Pinpoint the cell where the given text exists, returning its [x, y] midpoint coordinate. 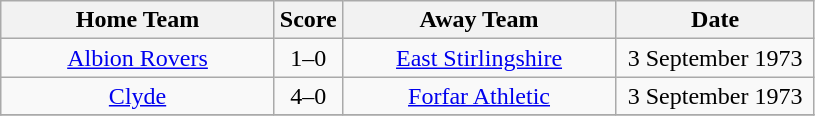
Forfar Athletic [479, 96]
1–0 [308, 58]
Date [716, 20]
4–0 [308, 96]
Albion Rovers [138, 58]
Score [308, 20]
Clyde [138, 96]
Home Team [138, 20]
Away Team [479, 20]
East Stirlingshire [479, 58]
